Extract the [x, y] coordinate from the center of the cell holding the provided text.  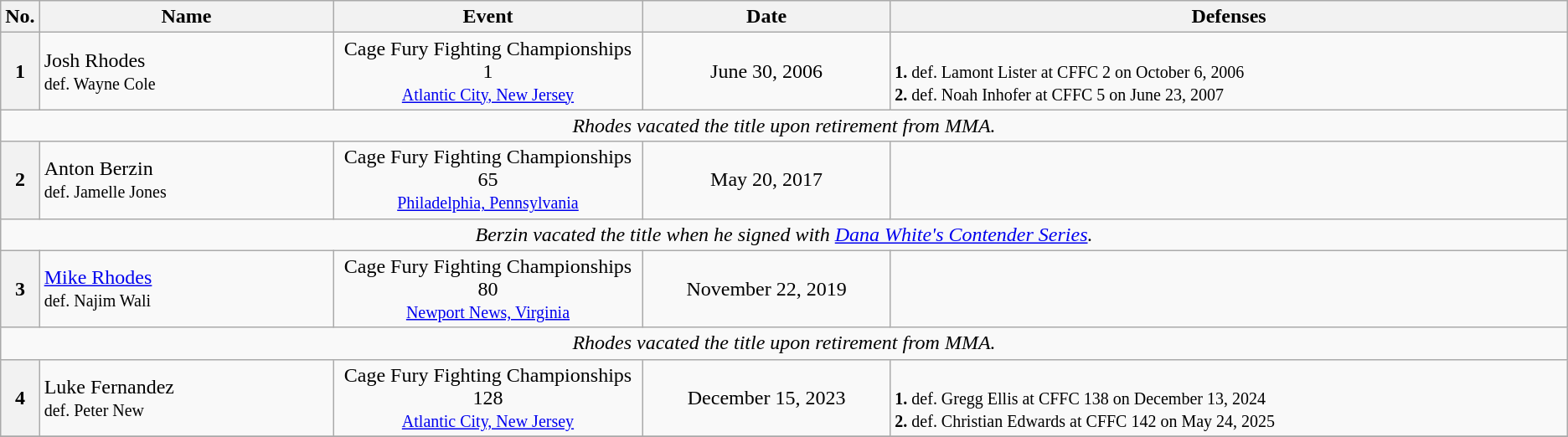
Cage Fury Fighting Championships 80Newport News, Virginia [488, 289]
3 [20, 289]
Mike Rhodesdef. Najim Wali [186, 289]
2 [20, 180]
November 22, 2019 [766, 289]
Name [186, 17]
December 15, 2023 [766, 398]
Luke Fernandezdef. Peter New [186, 398]
Cage Fury Fighting Championships 128Atlantic City, New Jersey [488, 398]
4 [20, 398]
No. [20, 17]
Cage Fury Fighting Championships 1Atlantic City, New Jersey [488, 71]
Josh Rhodes def. Wayne Cole [186, 71]
1 [20, 71]
Berzin vacated the title when he signed with Dana White's Contender Series. [784, 234]
May 20, 2017 [766, 180]
Event [488, 17]
June 30, 2006 [766, 71]
Anton Berzindef. Jamelle Jones [186, 180]
Cage Fury Fighting Championships 65Philadelphia, Pennsylvania [488, 180]
Defenses [1229, 17]
1. def. Gregg Ellis at CFFC 138 on December 13, 2024 2. def. Christian Edwards at CFFC 142 on May 24, 2025 [1229, 398]
Date [766, 17]
1. def. Lamont Lister at CFFC 2 on October 6, 2006 2. def. Noah Inhofer at CFFC 5 on June 23, 2007 [1229, 71]
